Find where the given text appears and provide that cell's center as [X, Y] coordinate. 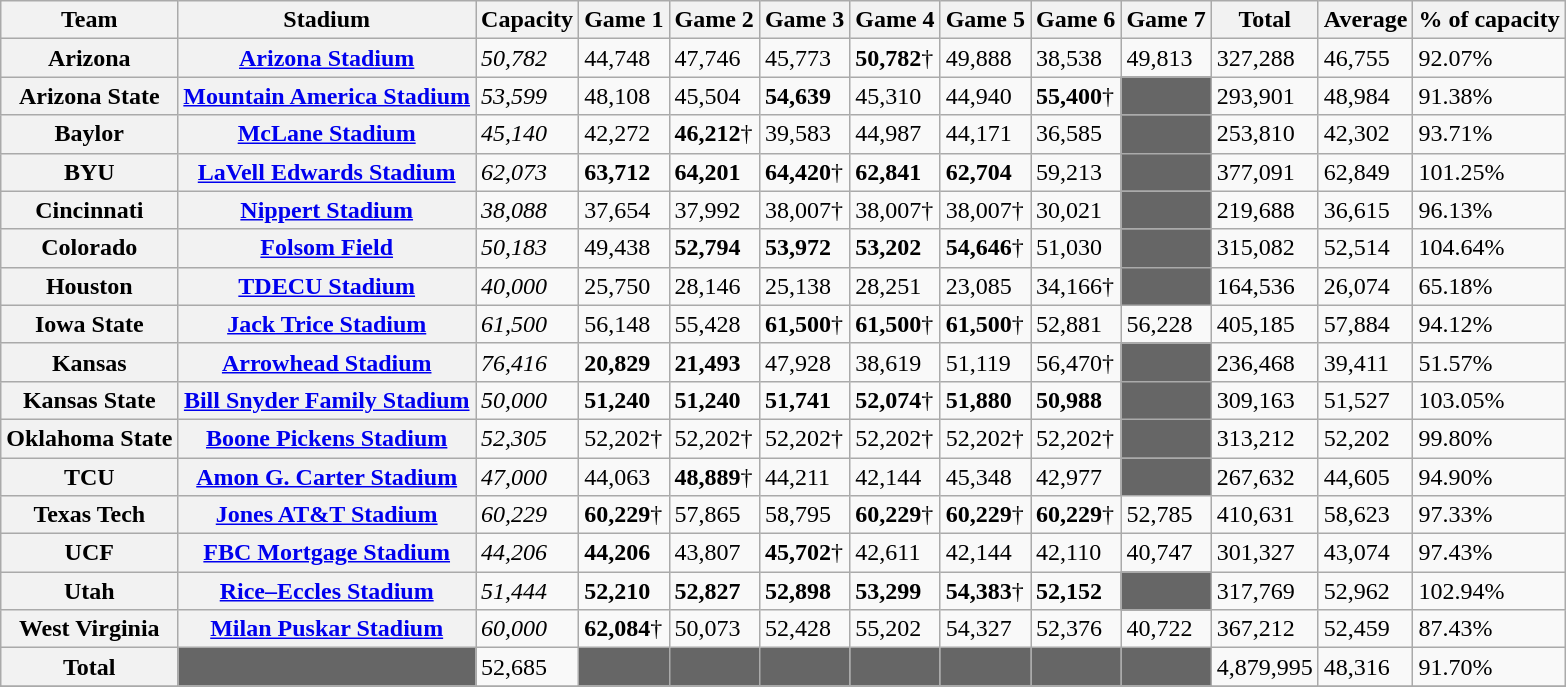
93.71% [1489, 134]
Cincinnati [90, 210]
Arizona State [90, 96]
Amon G. Carter Stadium [327, 477]
Jack Trice Stadium [327, 324]
50,073 [714, 629]
103.05% [1489, 400]
38,088 [528, 210]
62,073 [528, 172]
43,807 [714, 553]
Colorado [90, 248]
53,202 [895, 248]
44,748 [624, 58]
Game 6 [1075, 20]
Game 4 [895, 20]
Texas Tech [90, 515]
92.07% [1489, 58]
44,211 [804, 477]
Iowa State [90, 324]
50,183 [528, 248]
293,901 [1264, 96]
94.12% [1489, 324]
Game 3 [804, 20]
60,000 [528, 629]
44,987 [895, 134]
52,827 [714, 591]
38,538 [1075, 58]
48,889† [714, 477]
63,712 [624, 172]
40,000 [528, 286]
Jones AT&T Stadium [327, 515]
47,928 [804, 362]
50,782 [528, 58]
45,310 [895, 96]
57,865 [714, 515]
55,428 [714, 324]
34,166† [1075, 286]
45,773 [804, 58]
50,988 [1075, 400]
50,000 [528, 400]
52,459 [1366, 629]
Milan Puskar Stadium [327, 629]
96.13% [1489, 210]
58,623 [1366, 515]
TCU [90, 477]
54,327 [985, 629]
51,119 [985, 362]
104.64% [1489, 248]
26,074 [1366, 286]
52,881 [1075, 324]
87.43% [1489, 629]
49,888 [985, 58]
45,702† [804, 553]
47,746 [714, 58]
Arrowhead Stadium [327, 362]
97.43% [1489, 553]
43,074 [1366, 553]
Mountain America Stadium [327, 96]
Average [1366, 20]
UCF [90, 553]
54,383† [985, 591]
52,685 [528, 667]
236,468 [1264, 362]
52,210 [624, 591]
410,631 [1264, 515]
23,085 [985, 286]
164,536 [1264, 286]
Kansas State [90, 400]
28,146 [714, 286]
317,769 [1264, 591]
46,755 [1366, 58]
Bill Snyder Family Stadium [327, 400]
Nippert Stadium [327, 210]
West Virginia [90, 629]
53,299 [895, 591]
51,030 [1075, 248]
39,583 [804, 134]
51,444 [528, 591]
267,632 [1264, 477]
4,879,995 [1264, 667]
52,785 [1166, 515]
Folsom Field [327, 248]
62,841 [895, 172]
44,940 [985, 96]
52,428 [804, 629]
62,084† [624, 629]
FBC Mortgage Stadium [327, 553]
377,091 [1264, 172]
LaVell Edwards Stadium [327, 172]
45,348 [985, 477]
28,251 [895, 286]
Boone Pickens Stadium [327, 438]
51,527 [1366, 400]
Utah [90, 591]
48,108 [624, 96]
309,163 [1264, 400]
25,750 [624, 286]
49,813 [1166, 58]
315,082 [1264, 248]
25,138 [804, 286]
56,148 [624, 324]
57,884 [1366, 324]
53,972 [804, 248]
65.18% [1489, 286]
37,654 [624, 210]
52,305 [528, 438]
51,880 [985, 400]
36,615 [1366, 210]
56,228 [1166, 324]
53,599 [528, 96]
42,110 [1075, 553]
48,316 [1366, 667]
52,898 [804, 591]
42,611 [895, 553]
Game 2 [714, 20]
54,646† [985, 248]
91.70% [1489, 667]
94.90% [1489, 477]
Capacity [528, 20]
42,302 [1366, 134]
61,500 [528, 324]
56,470† [1075, 362]
Stadium [327, 20]
42,272 [624, 134]
Team [90, 20]
55,202 [895, 629]
52,152 [1075, 591]
47,000 [528, 477]
52,514 [1366, 248]
TDECU Stadium [327, 286]
49,438 [624, 248]
44,063 [624, 477]
Kansas [90, 362]
97.33% [1489, 515]
50,782† [895, 58]
Game 1 [624, 20]
37,992 [714, 210]
51,741 [804, 400]
Arizona [90, 58]
45,140 [528, 134]
30,021 [1075, 210]
38,619 [895, 362]
44,171 [985, 134]
102.94% [1489, 591]
99.80% [1489, 438]
% of capacity [1489, 20]
253,810 [1264, 134]
40,722 [1166, 629]
46,212† [714, 134]
40,747 [1166, 553]
76,416 [528, 362]
301,327 [1264, 553]
52,962 [1366, 591]
Houston [90, 286]
59,213 [1075, 172]
327,288 [1264, 58]
52,794 [714, 248]
367,212 [1264, 629]
McLane Stadium [327, 134]
BYU [90, 172]
Game 5 [985, 20]
405,185 [1264, 324]
52,376 [1075, 629]
54,639 [804, 96]
313,212 [1264, 438]
36,585 [1075, 134]
62,849 [1366, 172]
101.25% [1489, 172]
44,605 [1366, 477]
Baylor [90, 134]
Oklahoma State [90, 438]
Game 7 [1166, 20]
52,202 [1366, 438]
21,493 [714, 362]
91.38% [1489, 96]
64,201 [714, 172]
52,074† [895, 400]
219,688 [1264, 210]
Arizona Stadium [327, 58]
55,400† [1075, 96]
60,229 [528, 515]
48,984 [1366, 96]
62,704 [985, 172]
58,795 [804, 515]
20,829 [624, 362]
42,977 [1075, 477]
Rice–Eccles Stadium [327, 591]
64,420† [804, 172]
51.57% [1489, 362]
45,504 [714, 96]
39,411 [1366, 362]
